For the text-containing cell, return its midpoint in [X, Y] coordinate format. 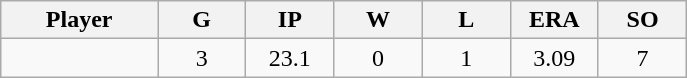
L [466, 20]
0 [378, 58]
G [202, 20]
Player [80, 20]
7 [642, 58]
23.1 [290, 58]
W [378, 20]
1 [466, 58]
3 [202, 58]
IP [290, 20]
SO [642, 20]
ERA [554, 20]
3.09 [554, 58]
